Output the [x, y] coordinate of the center of the cell containing the given text.  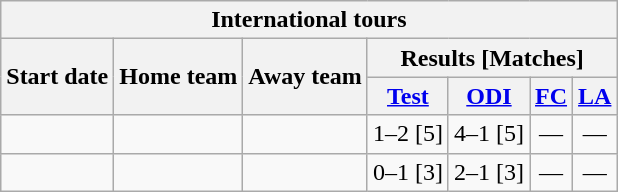
Start date [58, 77]
Away team [306, 77]
2–1 [3] [488, 172]
ODI [488, 96]
Results [Matches] [492, 58]
Test [408, 96]
Home team [178, 77]
4–1 [5] [488, 134]
1–2 [5] [408, 134]
0–1 [3] [408, 172]
LA [595, 96]
International tours [309, 20]
FC [552, 96]
